Find where the given text appears and provide that cell's center as [x, y] coordinate. 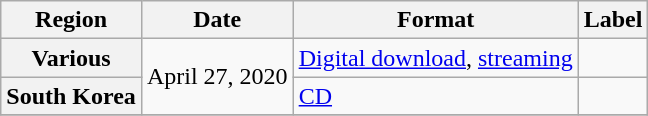
Region [72, 20]
South Korea [72, 96]
April 27, 2020 [217, 77]
Digital download, streaming [436, 58]
Label [613, 20]
Format [436, 20]
Date [217, 20]
CD [436, 96]
Various [72, 58]
